Find where the given text appears and provide that cell's center as (x, y) coordinate. 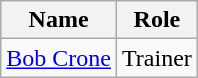
Role (156, 20)
Bob Crone (59, 58)
Trainer (156, 58)
Name (59, 20)
